For the text-containing cell, return its midpoint in (x, y) coordinate format. 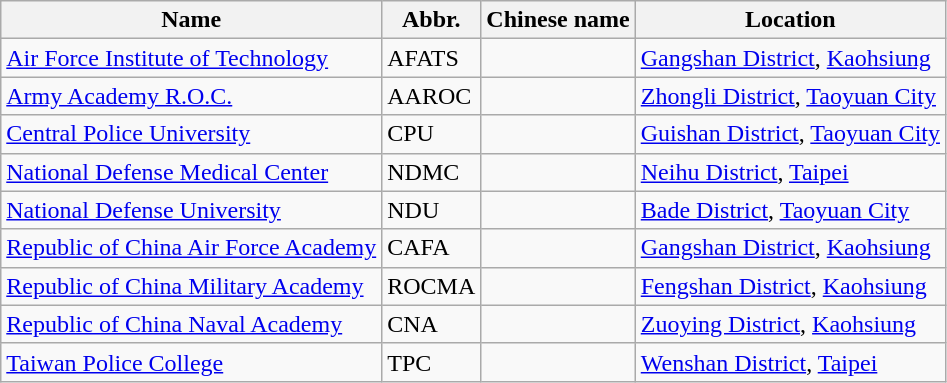
Air Force Institute of Technology (192, 58)
Guishan District, Taoyuan City (790, 134)
Location (790, 20)
CAFA (432, 248)
ROCMA (432, 286)
Bade District, Taoyuan City (790, 210)
TPC (432, 362)
Zhongli District, Taoyuan City (790, 96)
Chinese name (558, 20)
National Defense Medical Center (192, 172)
CPU (432, 134)
Republic of China Air Force Academy (192, 248)
Wenshan District, Taipei (790, 362)
Republic of China Military Academy (192, 286)
Neihu District, Taipei (790, 172)
Central Police University (192, 134)
National Defense University (192, 210)
Fengshan District, Kaohsiung (790, 286)
AAROC (432, 96)
Army Academy R.O.C. (192, 96)
Abbr. (432, 20)
NDU (432, 210)
Republic of China Naval Academy (192, 324)
AFATS (432, 58)
NDMC (432, 172)
Name (192, 20)
CNA (432, 324)
Zuoying District, Kaohsiung (790, 324)
Taiwan Police College (192, 362)
